For the text-containing cell, return its midpoint in [X, Y] coordinate format. 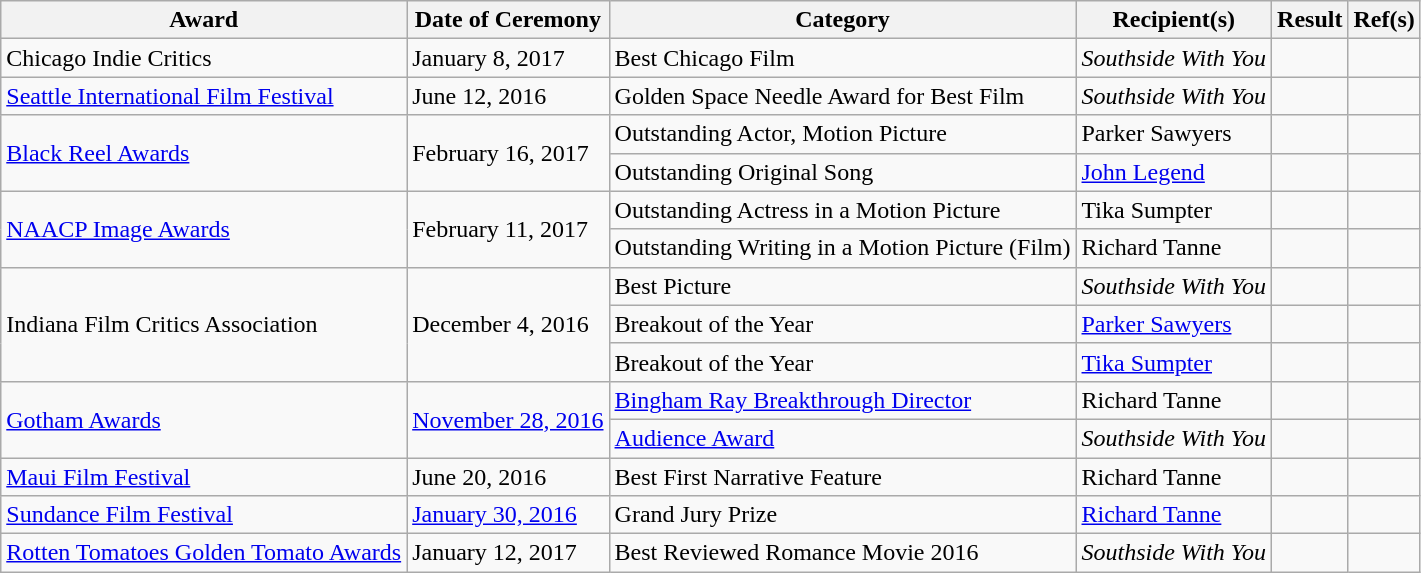
Best First Narrative Feature [842, 477]
November 28, 2016 [508, 419]
January 8, 2017 [508, 58]
June 12, 2016 [508, 96]
NAACP Image Awards [204, 229]
Ref(s) [1384, 20]
Grand Jury Prize [842, 515]
Date of Ceremony [508, 20]
February 16, 2017 [508, 153]
Maui Film Festival [204, 477]
Sundance Film Festival [204, 515]
Award [204, 20]
Result [1310, 20]
Category [842, 20]
Gotham Awards [204, 419]
June 20, 2016 [508, 477]
Outstanding Original Song [842, 172]
Rotten Tomatoes Golden Tomato Awards [204, 553]
January 12, 2017 [508, 553]
Outstanding Actress in a Motion Picture [842, 210]
Outstanding Writing in a Motion Picture (Film) [842, 248]
February 11, 2017 [508, 229]
Best Picture [842, 286]
Seattle International Film Festival [204, 96]
John Legend [1174, 172]
Recipient(s) [1174, 20]
Chicago Indie Critics [204, 58]
Indiana Film Critics Association [204, 324]
Black Reel Awards [204, 153]
Golden Space Needle Award for Best Film [842, 96]
Bingham Ray Breakthrough Director [842, 400]
January 30, 2016 [508, 515]
Best Chicago Film [842, 58]
Best Reviewed Romance Movie 2016 [842, 553]
Outstanding Actor, Motion Picture [842, 134]
December 4, 2016 [508, 324]
Audience Award [842, 438]
